Return [X, Y] of the center of cell containing provided text 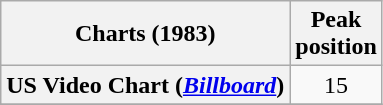
Peakposition [336, 34]
15 [336, 85]
Charts (1983) [146, 34]
US Video Chart (Billboard) [146, 85]
